From the cell containing the given text, extract its center point as [X, Y] coordinate. 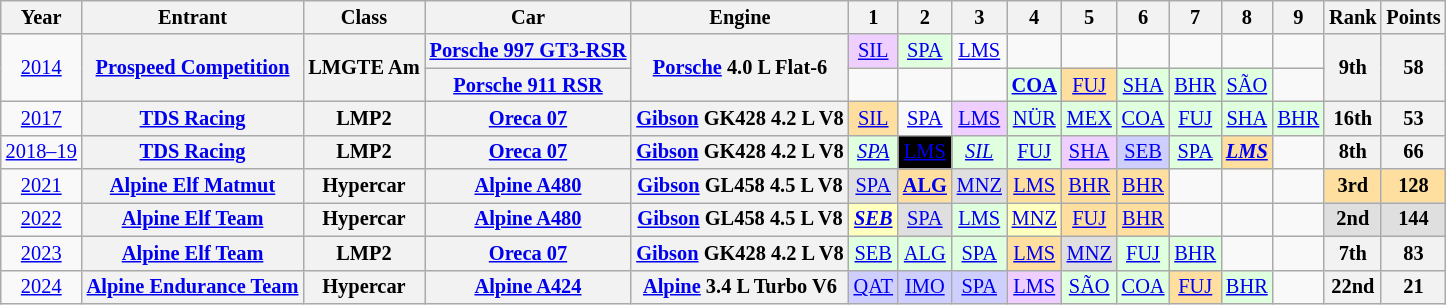
QAT [874, 287]
Points [1413, 17]
83 [1413, 253]
Engine [740, 17]
58 [1413, 68]
22nd [1352, 287]
Porsche 4.0 L Flat-6 [740, 68]
8th [1352, 152]
8 [1247, 17]
7 [1195, 17]
Year [42, 17]
Alpine 3.4 L Turbo V6 [740, 287]
NÜR [1034, 118]
2014 [42, 68]
128 [1413, 186]
16th [1352, 118]
9th [1352, 68]
Rank [1352, 17]
Class [364, 17]
2022 [42, 219]
Alpine Elf Matmut [193, 186]
Porsche 997 GT3-RSR [528, 51]
Porsche 911 RSR [528, 85]
Entrant [193, 17]
LMGTE Am [364, 68]
MEX [1090, 118]
Alpine Endurance Team [193, 287]
6 [1144, 17]
53 [1413, 118]
1 [874, 17]
2017 [42, 118]
3rd [1352, 186]
IMO [925, 287]
2nd [1352, 219]
21 [1413, 287]
4 [1034, 17]
144 [1413, 219]
Alpine A424 [528, 287]
Prospeed Competition [193, 68]
5 [1090, 17]
2021 [42, 186]
7th [1352, 253]
2018–19 [42, 152]
9 [1299, 17]
2024 [42, 287]
3 [980, 17]
66 [1413, 152]
2 [925, 17]
Car [528, 17]
2023 [42, 253]
